Provide the [X, Y] coordinate of the cell's center where the given text is located.  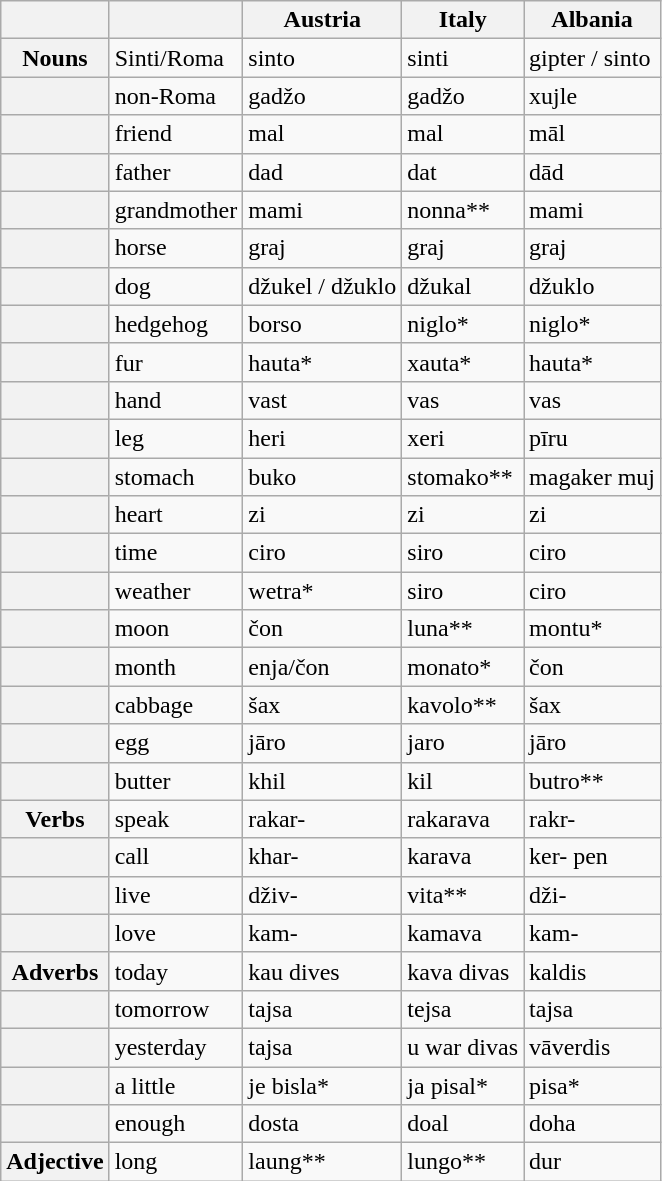
Austria [322, 20]
friend [176, 134]
non-Roma [176, 96]
kau dives [322, 971]
month [176, 667]
Sinti/Roma [176, 58]
yesterday [176, 1047]
rakar- [322, 819]
live [176, 895]
stomach [176, 477]
enough [176, 1124]
borso [322, 324]
enja/čon [322, 667]
u war divas [463, 1047]
cabbage [176, 705]
pisa* [592, 1085]
māl [592, 134]
džukel / džuklo [322, 286]
rakr- [592, 819]
xujle [592, 96]
Adverbs [55, 971]
wetra* [322, 591]
dād [592, 172]
long [176, 1162]
kil [463, 781]
tomorrow [176, 1009]
džukal [463, 286]
Albania [592, 20]
vita** [463, 895]
vast [322, 400]
kavolo** [463, 705]
heri [322, 438]
a little [176, 1085]
weather [176, 591]
dživ- [322, 895]
hand [176, 400]
monato* [463, 667]
today [176, 971]
dog [176, 286]
doha [592, 1124]
Verbs [55, 819]
karava [463, 857]
kava divas [463, 971]
luna** [463, 629]
laung** [322, 1162]
leg [176, 438]
horse [176, 248]
egg [176, 743]
heart [176, 515]
sinti [463, 58]
dosta [322, 1124]
Italy [463, 20]
nonna** [463, 210]
kamava [463, 933]
sinto [322, 58]
ker- pen [592, 857]
kaldis [592, 971]
khar- [322, 857]
jaro [463, 743]
vāverdis [592, 1047]
buko [322, 477]
father [176, 172]
khil [322, 781]
gipter / sinto [592, 58]
magaker muj [592, 477]
pīru [592, 438]
je bisla* [322, 1085]
butro** [592, 781]
Nouns [55, 58]
lungo** [463, 1162]
džuklo [592, 286]
Adjective [55, 1162]
dur [592, 1162]
ja pisal* [463, 1085]
dat [463, 172]
speak [176, 819]
tejsa [463, 1009]
dad [322, 172]
rakarava [463, 819]
stomako** [463, 477]
doal [463, 1124]
xauta* [463, 362]
grandmother [176, 210]
moon [176, 629]
montu* [592, 629]
love [176, 933]
time [176, 553]
call [176, 857]
fur [176, 362]
dži- [592, 895]
xeri [463, 438]
hedgehog [176, 324]
butter [176, 781]
